Provide the (x, y) coordinate of the cell's center where the given text is located.  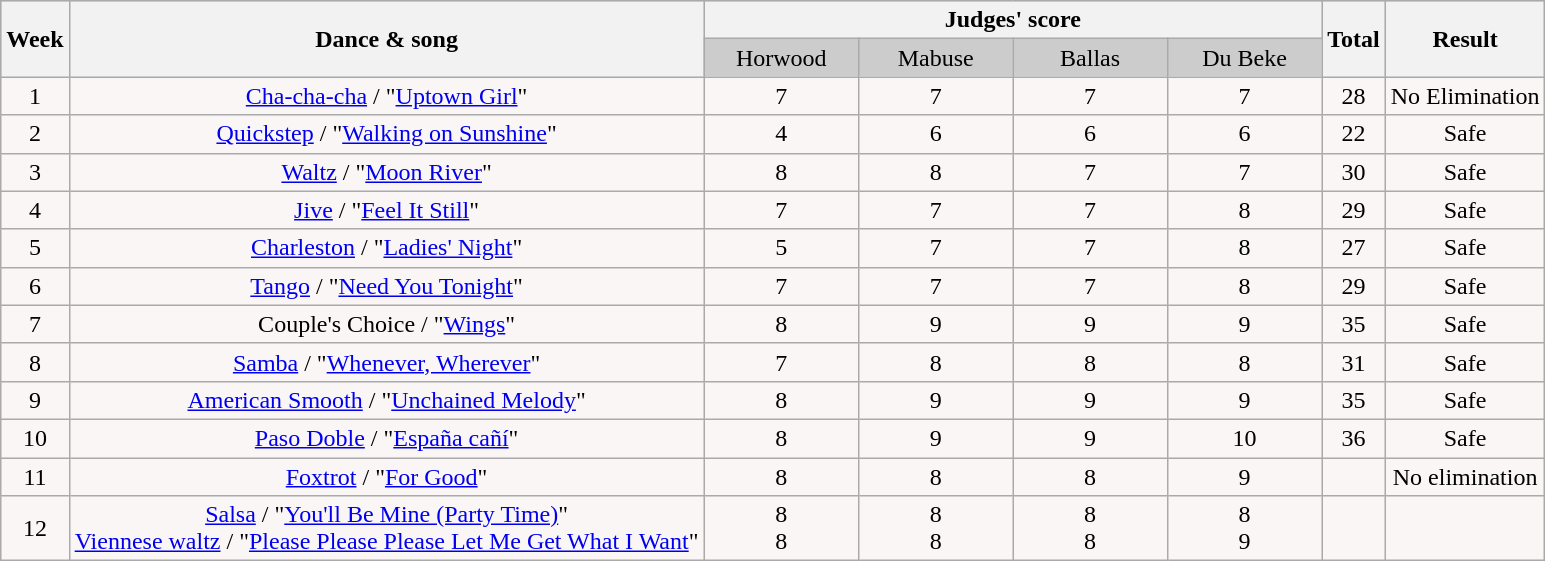
Waltz / "Moon River" (386, 172)
12 (35, 528)
22 (1354, 134)
31 (1354, 362)
89 (1244, 528)
Week (35, 39)
Couple's Choice / "Wings" (386, 324)
Salsa / "You'll Be Mine (Party Time)"Viennese waltz / "Please Please Please Let Me Get What I Want" (386, 528)
2 (35, 134)
36 (1354, 438)
1 (35, 96)
Ballas (1090, 58)
Tango / "Need You Tonight" (386, 286)
Du Beke (1244, 58)
3 (35, 172)
No Elimination (1465, 96)
American Smooth / "Unchained Melody" (386, 400)
Jive / "Feel It Still" (386, 210)
Paso Doble / "España cañí" (386, 438)
Samba / "Whenever, Wherever" (386, 362)
27 (1354, 248)
Judges' score (1013, 20)
Charleston / "Ladies' Night" (386, 248)
Quickstep / "Walking on Sunshine" (386, 134)
30 (1354, 172)
28 (1354, 96)
No elimination (1465, 477)
Foxtrot / "For Good" (386, 477)
Total (1354, 39)
Mabuse (935, 58)
Cha-cha-cha / "Uptown Girl" (386, 96)
Result (1465, 39)
Dance & song (386, 39)
Horwood (781, 58)
11 (35, 477)
